Identify which cell holds the provided text, then report its [X, Y] central coordinate. 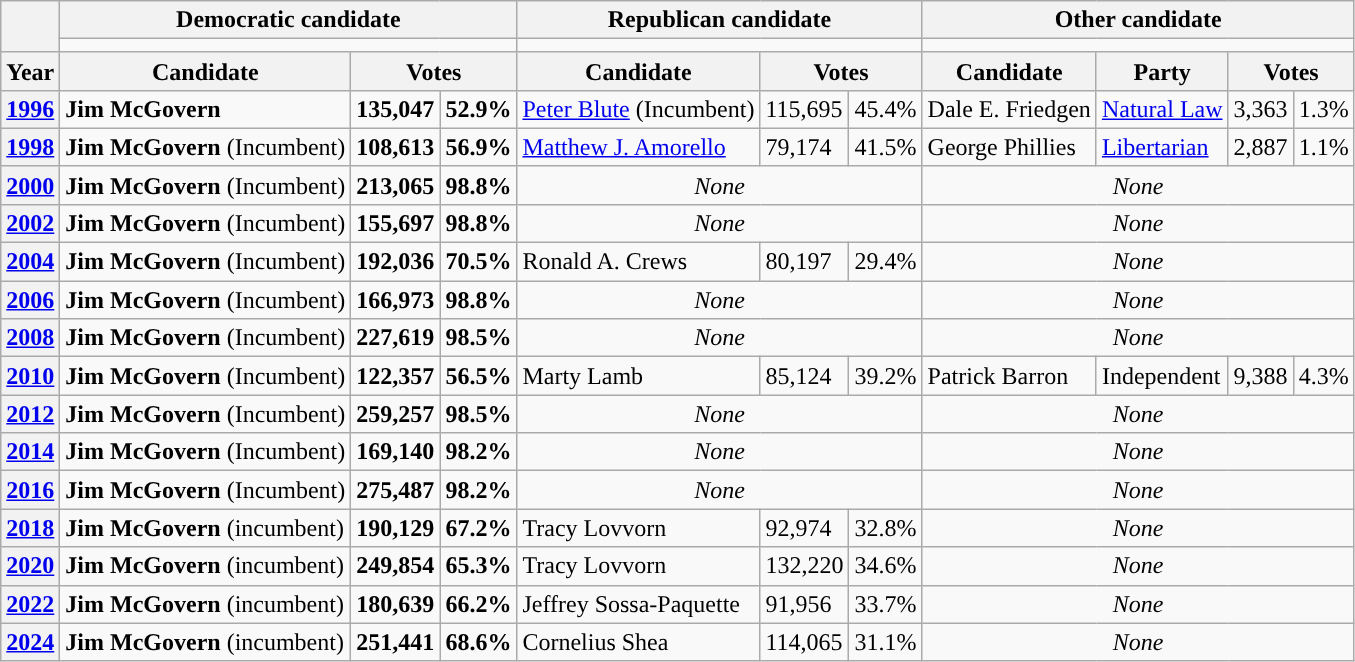
70.5% [478, 262]
92,974 [804, 528]
2024 [30, 642]
108,613 [396, 147]
1998 [30, 147]
Independent [1162, 376]
Peter Blute (Incumbent) [638, 109]
91,956 [804, 604]
2002 [30, 224]
67.2% [478, 528]
65.3% [478, 566]
155,697 [396, 224]
2008 [30, 338]
Other candidate [1138, 20]
169,140 [396, 452]
45.4% [886, 109]
213,065 [396, 185]
192,036 [396, 262]
31.1% [886, 642]
George Phillies [1009, 147]
9,388 [1260, 376]
2000 [30, 185]
Patrick Barron [1009, 376]
Democratic candidate [288, 20]
132,220 [804, 566]
2022 [30, 604]
227,619 [396, 338]
2,887 [1260, 147]
Jim McGovern [206, 109]
2006 [30, 300]
Year [30, 71]
190,129 [396, 528]
85,124 [804, 376]
33.7% [886, 604]
66.2% [478, 604]
Matthew J. Amorello [638, 147]
79,174 [804, 147]
Jeffrey Sossa-Paquette [638, 604]
Natural Law [1162, 109]
166,973 [396, 300]
56.5% [478, 376]
Dale E. Friedgen [1009, 109]
Marty Lamb [638, 376]
29.4% [886, 262]
114,065 [804, 642]
Cornelius Shea [638, 642]
2014 [30, 452]
1996 [30, 109]
41.5% [886, 147]
34.6% [886, 566]
249,854 [396, 566]
2010 [30, 376]
Republican candidate [720, 20]
259,257 [396, 414]
251,441 [396, 642]
52.9% [478, 109]
115,695 [804, 109]
Party [1162, 71]
275,487 [396, 490]
2004 [30, 262]
3,363 [1260, 109]
39.2% [886, 376]
56.9% [478, 147]
2012 [30, 414]
1.3% [1324, 109]
Libertarian [1162, 147]
32.8% [886, 528]
80,197 [804, 262]
68.6% [478, 642]
2020 [30, 566]
2016 [30, 490]
1.1% [1324, 147]
Ronald A. Crews [638, 262]
2018 [30, 528]
122,357 [396, 376]
4.3% [1324, 376]
135,047 [396, 109]
180,639 [396, 604]
